Identify which cell holds the provided text, then report its (X, Y) central coordinate. 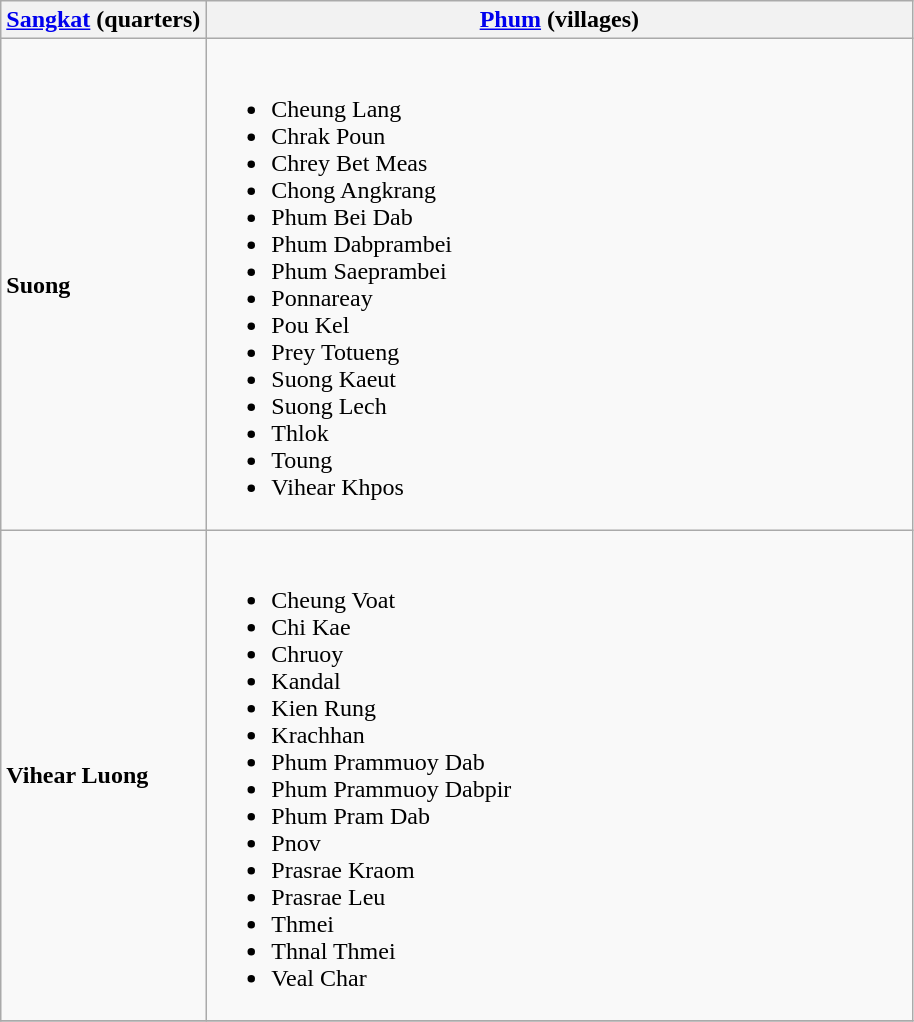
Sangkat (quarters) (104, 20)
Vihear Luong (104, 776)
Phum (villages) (560, 20)
Suong (104, 284)
